Search for the cell housing the specified text and yield its [X, Y] center coordinate. 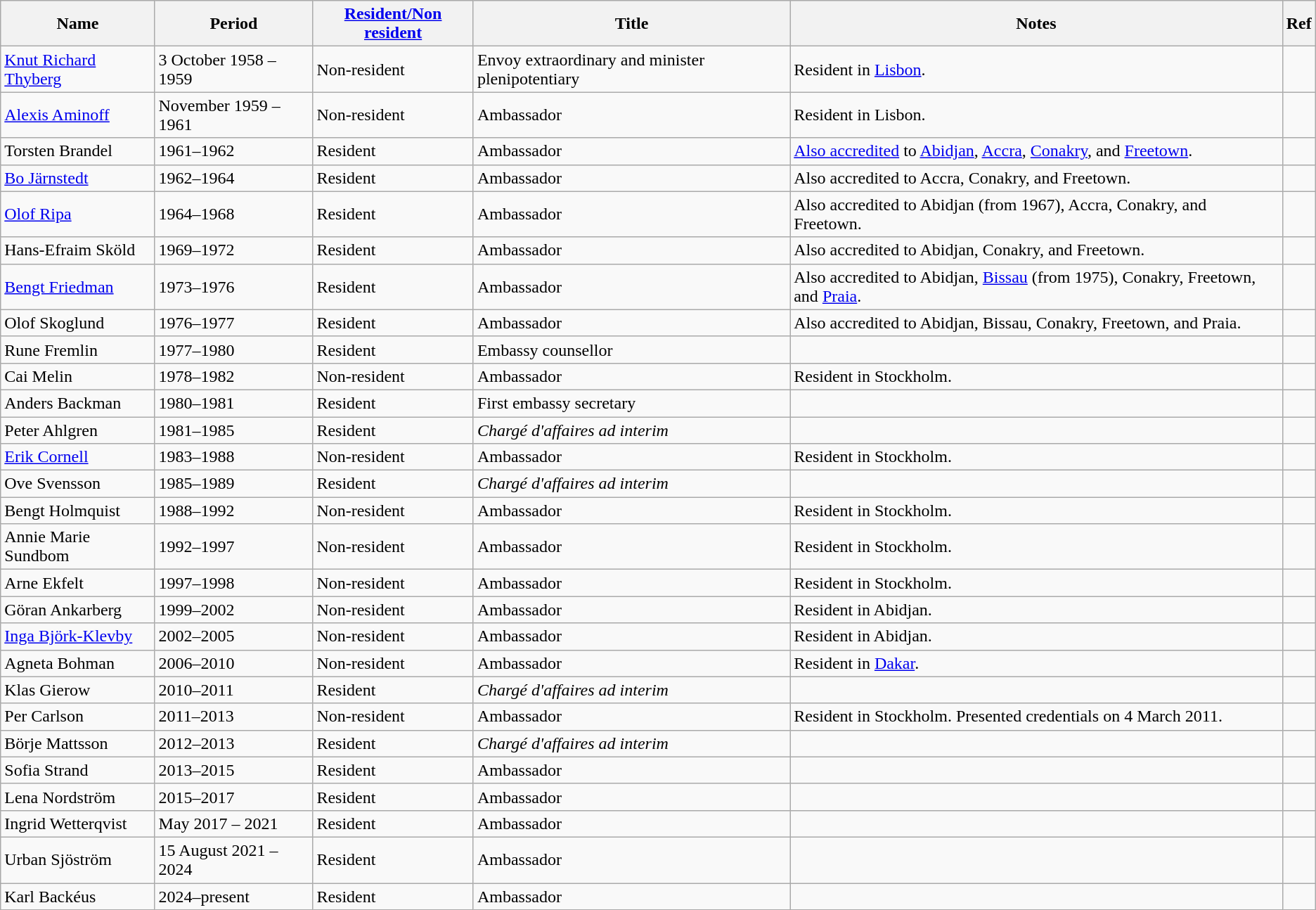
Hans-Efraim Sköld [77, 250]
2002–2005 [233, 636]
1988–1992 [233, 511]
1985–1989 [233, 484]
1976–1977 [233, 323]
1969–1972 [233, 250]
2011–2013 [233, 717]
1999–2002 [233, 610]
Sofia Strand [77, 770]
Göran Ankarberg [77, 610]
Peter Ahlgren [77, 430]
Annie Marie Sundbom [77, 547]
First embassy secretary [631, 403]
2024–present [233, 897]
November 1959 – 1961 [233, 115]
1962–1964 [233, 178]
Bengt Friedman [77, 287]
1978–1982 [233, 376]
Also accredited to Abidjan, Accra, Conakry, and Freetown. [1036, 151]
Bo Järnstedt [77, 178]
2006–2010 [233, 663]
1981–1985 [233, 430]
Ref [1299, 24]
Erik Cornell [77, 457]
Olof Ripa [77, 214]
Knut Richard Thyberg [77, 69]
Resident in Dakar. [1036, 663]
Ove Svensson [77, 484]
Resident/Non resident [393, 24]
2010–2011 [233, 690]
2013–2015 [233, 770]
Urban Sjöström [77, 859]
Agneta Bohman [77, 663]
Per Carlson [77, 717]
Inga Björk-Klevby [77, 636]
Title [631, 24]
Also accredited to Abidjan, Bissau (from 1975), Conakry, Freetown, and Praia. [1036, 287]
Name [77, 24]
2015–2017 [233, 797]
1992–1997 [233, 547]
Lena Nordström [77, 797]
Ingrid Wetterqvist [77, 824]
Bengt Holmquist [77, 511]
Anders Backman [77, 403]
Arne Ekfelt [77, 583]
Also accredited to Accra, Conakry, and Freetown. [1036, 178]
1977–1980 [233, 350]
Alexis Aminoff [77, 115]
1964–1968 [233, 214]
Also accredited to Abidjan, Bissau, Conakry, Freetown, and Praia. [1036, 323]
Klas Gierow [77, 690]
Also accredited to Abidjan, Conakry, and Freetown. [1036, 250]
Notes [1036, 24]
Rune Fremlin [77, 350]
Cai Melin [77, 376]
1961–1962 [233, 151]
1973–1976 [233, 287]
Karl Backéus [77, 897]
Olof Skoglund [77, 323]
Börje Mattsson [77, 743]
Period [233, 24]
1980–1981 [233, 403]
Embassy counsellor [631, 350]
15 August 2021 – 2024 [233, 859]
2012–2013 [233, 743]
Torsten Brandel [77, 151]
1997–1998 [233, 583]
Envoy extraordinary and minister plenipotentiary [631, 69]
May 2017 – 2021 [233, 824]
3 October 1958 – 1959 [233, 69]
1983–1988 [233, 457]
Also accredited to Abidjan (from 1967), Accra, Conakry, and Freetown. [1036, 214]
Resident in Stockholm. Presented credentials on 4 March 2011. [1036, 717]
